Detect which cell encompasses the target text, then output its (x, y) center coordinate. 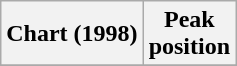
Chart (1998) (72, 34)
Peakposition (189, 34)
